Search for the cell housing the specified text and yield its (X, Y) center coordinate. 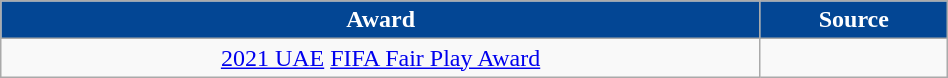
2021 UAE FIFA Fair Play Award (381, 58)
Source (854, 20)
Award (381, 20)
